Return (x, y) of the center of cell containing provided text 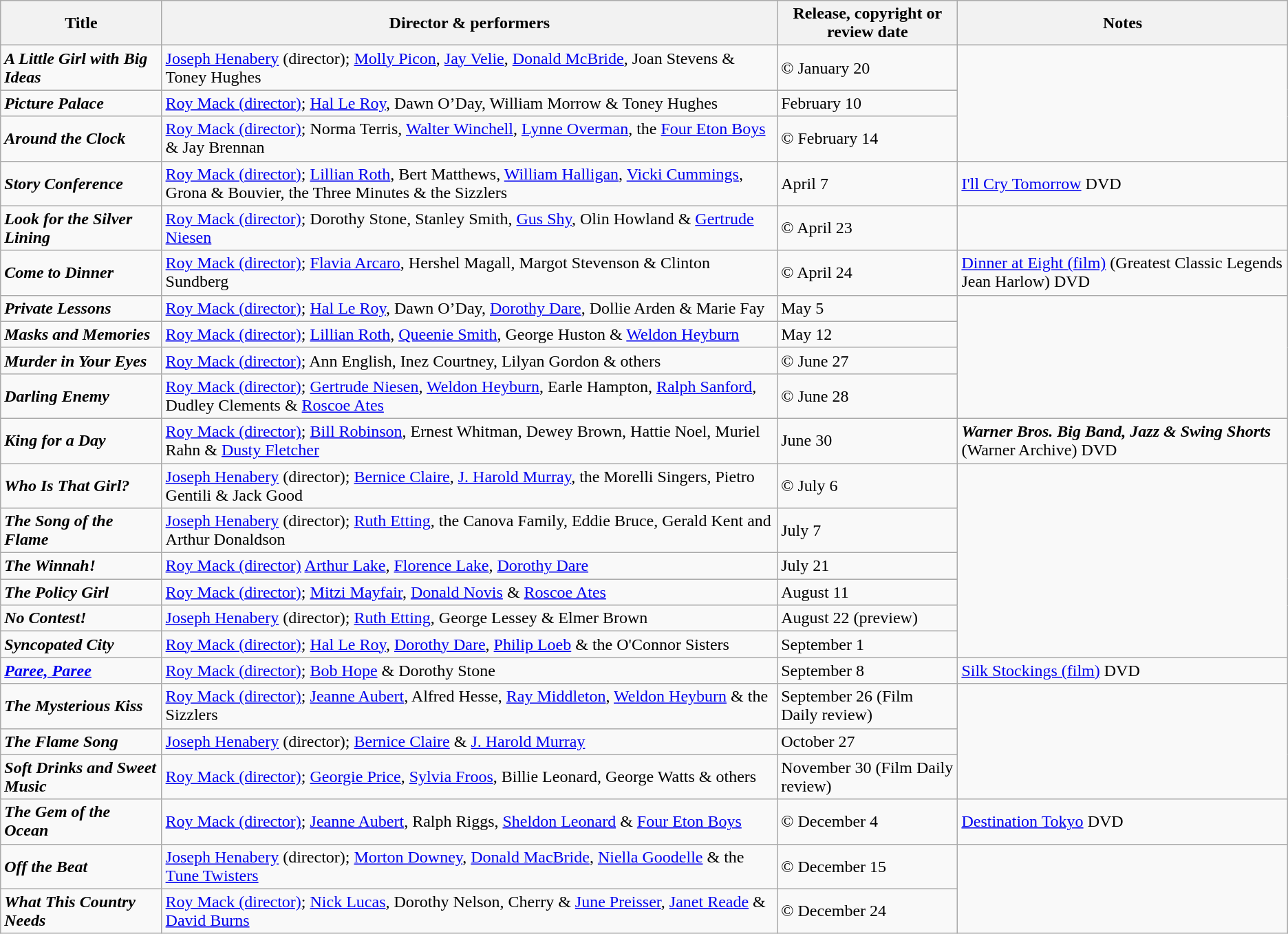
September 1 (868, 644)
May 5 (868, 308)
The Policy Girl (81, 592)
Roy Mack (director); Jeanne Aubert, Alfred Hesse, Ray Middleton, Weldon Heyburn & the Sizzlers (469, 706)
Look for the Silver Lining (81, 228)
Roy Mack (director); Georgie Price, Sylvia Froos, Billie Leonard, George Watts & others (469, 777)
Title (81, 23)
© December 4 (868, 821)
June 30 (868, 440)
Roy Mack (director); Dorothy Stone, Stanley Smith, Gus Shy, Olin Howland & Gertrude Niesen (469, 228)
Who Is That Girl? (81, 486)
Warner Bros. Big Band, Jazz & Swing Shorts (Warner Archive) DVD (1123, 440)
Notes (1123, 23)
Roy Mack (director) Arthur Lake, Florence Lake, Dorothy Dare (469, 566)
No Contest! (81, 618)
Off the Beat (81, 867)
Dinner at Eight (film) (Greatest Classic Legends Jean Harlow) DVD (1123, 272)
Destination Tokyo DVD (1123, 821)
Roy Mack (director); Nick Lucas, Dorothy Nelson, Cherry & June Preisser, Janet Reade & David Burns (469, 911)
The Mysterious Kiss (81, 706)
Roy Mack (director); Norma Terris, Walter Winchell, Lynne Overman, the Four Eton Boys & Jay Brennan (469, 139)
May 12 (868, 334)
© June 27 (868, 360)
August 11 (868, 592)
Around the Clock (81, 139)
Roy Mack (director); Hal Le Roy, Dorothy Dare, Philip Loeb & the O'Connor Sisters (469, 644)
Roy Mack (director); Hal Le Roy, Dawn O’Day, Dorothy Dare, Dollie Arden & Marie Fay (469, 308)
Silk Stockings (film) DVD (1123, 671)
© December 24 (868, 911)
Darling Enemy (81, 396)
Roy Mack (director); Hal Le Roy, Dawn O’Day, William Morrow & Toney Hughes (469, 103)
July 7 (868, 531)
April 7 (868, 183)
© January 20 (868, 67)
Director & performers (469, 23)
Roy Mack (director); Ann English, Inez Courtney, Lilyan Gordon & others (469, 360)
The Song of the Flame (81, 531)
Joseph Henabery (director); Morton Downey, Donald MacBride, Niella Goodelle & the Tune Twisters (469, 867)
Soft Drinks and Sweet Music (81, 777)
Joseph Henabery (director); Bernice Claire, J. Harold Murray, the Morelli Singers, Pietro Gentili & Jack Good (469, 486)
Roy Mack (director); Jeanne Aubert, Ralph Riggs, Sheldon Leonard & Four Eton Boys (469, 821)
Story Conference (81, 183)
Roy Mack (director); Lillian Roth, Queenie Smith, George Huston & Weldon Heyburn (469, 334)
King for a Day (81, 440)
Syncopated City (81, 644)
Roy Mack (director); Gertrude Niesen, Weldon Heyburn, Earle Hampton, Ralph Sanford, Dudley Clements & Roscoe Ates (469, 396)
© April 23 (868, 228)
Roy Mack (director); Lillian Roth, Bert Matthews, William Halligan, Vicki Cummings, Grona & Bouvier, the Three Minutes & the Sizzlers (469, 183)
Joseph Henabery (director); Ruth Etting, the Canova Family, Eddie Bruce, Gerald Kent and Arthur Donaldson (469, 531)
I'll Cry Tomorrow DVD (1123, 183)
© June 28 (868, 396)
Joseph Henabery (director); Ruth Etting, George Lessey & Elmer Brown (469, 618)
© December 15 (868, 867)
October 27 (868, 741)
© July 6 (868, 486)
Release, copyright or review date (868, 23)
July 21 (868, 566)
A Little Girl with Big Ideas (81, 67)
Roy Mack (director); Mitzi Mayfair, Donald Novis & Roscoe Ates (469, 592)
February 10 (868, 103)
Joseph Henabery (director); Bernice Claire & J. Harold Murray (469, 741)
© February 14 (868, 139)
Picture Palace (81, 103)
Come to Dinner (81, 272)
Murder in Your Eyes (81, 360)
© April 24 (868, 272)
August 22 (preview) (868, 618)
The Gem of the Ocean (81, 821)
Masks and Memories (81, 334)
Paree, Paree (81, 671)
The Winnah! (81, 566)
September 26 (Film Daily review) (868, 706)
Private Lessons (81, 308)
November 30 (Film Daily review) (868, 777)
Joseph Henabery (director); Molly Picon, Jay Velie, Donald McBride, Joan Stevens & Toney Hughes (469, 67)
September 8 (868, 671)
Roy Mack (director); Flavia Arcaro, Hershel Magall, Margot Stevenson & Clinton Sundberg (469, 272)
The Flame Song (81, 741)
What This Country Needs (81, 911)
Roy Mack (director); Bill Robinson, Ernest Whitman, Dewey Brown, Hattie Noel, Muriel Rahn & Dusty Fletcher (469, 440)
Roy Mack (director); Bob Hope & Dorothy Stone (469, 671)
